Extract the (X, Y) coordinate from the center of the cell holding the provided text.  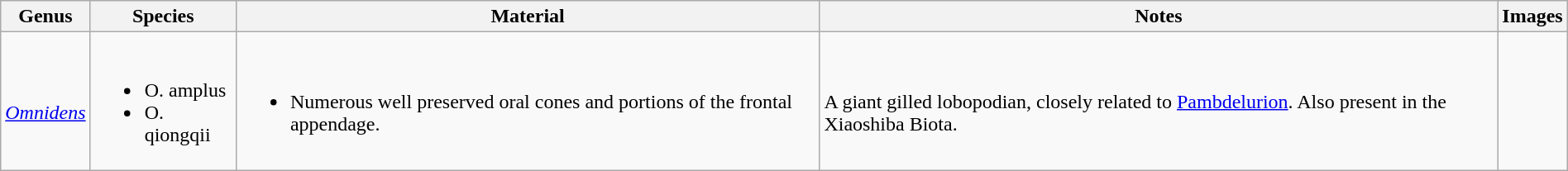
Images (1532, 17)
Numerous well preserved oral cones and portions of the frontal appendage. (528, 101)
Material (528, 17)
Genus (45, 17)
Species (163, 17)
O. amplusO. qiongqii (163, 101)
Notes (1159, 17)
Omnidens (45, 101)
A giant gilled lobopodian, closely related to Pambdelurion. Also present in the Xiaoshiba Biota. (1159, 101)
